Find where the given text appears and provide that cell's center as (X, Y) coordinate. 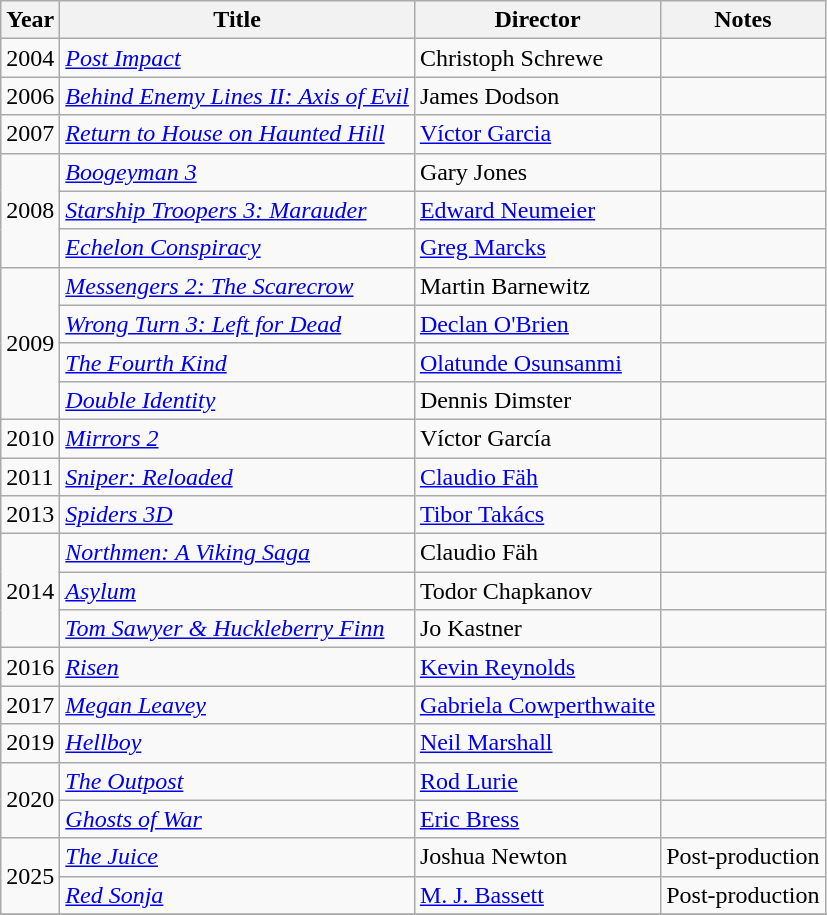
2013 (30, 515)
Christoph Schrewe (537, 58)
Notes (743, 20)
Kevin Reynolds (537, 667)
Gabriela Cowperthwaite (537, 705)
Asylum (238, 591)
Spiders 3D (238, 515)
Megan Leavey (238, 705)
2004 (30, 58)
Víctor Garcia (537, 134)
Boogeyman 3 (238, 172)
Dennis Dimster (537, 400)
2017 (30, 705)
The Juice (238, 857)
The Fourth Kind (238, 362)
2020 (30, 800)
Víctor García (537, 438)
Tibor Takács (537, 515)
Martin Barnewitz (537, 286)
2006 (30, 96)
Northmen: A Viking Saga (238, 553)
Sniper: Reloaded (238, 477)
Tom Sawyer & Huckleberry Finn (238, 629)
Edward Neumeier (537, 210)
2011 (30, 477)
2009 (30, 343)
2019 (30, 743)
M. J. Bassett (537, 895)
2025 (30, 876)
Return to House on Haunted Hill (238, 134)
Director (537, 20)
2010 (30, 438)
Ghosts of War (238, 819)
Mirrors 2 (238, 438)
Rod Lurie (537, 781)
Echelon Conspiracy (238, 248)
2016 (30, 667)
2014 (30, 591)
Title (238, 20)
Behind Enemy Lines II: Axis of Evil (238, 96)
Todor Chapkanov (537, 591)
2008 (30, 210)
Starship Troopers 3: Marauder (238, 210)
The Outpost (238, 781)
Double Identity (238, 400)
Neil Marshall (537, 743)
James Dodson (537, 96)
Declan O'Brien (537, 324)
Risen (238, 667)
Messengers 2: The Scarecrow (238, 286)
Eric Bress (537, 819)
2007 (30, 134)
Post Impact (238, 58)
Hellboy (238, 743)
Jo Kastner (537, 629)
Wrong Turn 3: Left for Dead (238, 324)
Red Sonja (238, 895)
Greg Marcks (537, 248)
Year (30, 20)
Gary Jones (537, 172)
Olatunde Osunsanmi (537, 362)
Joshua Newton (537, 857)
